Search for the cell housing the specified text and yield its [X, Y] center coordinate. 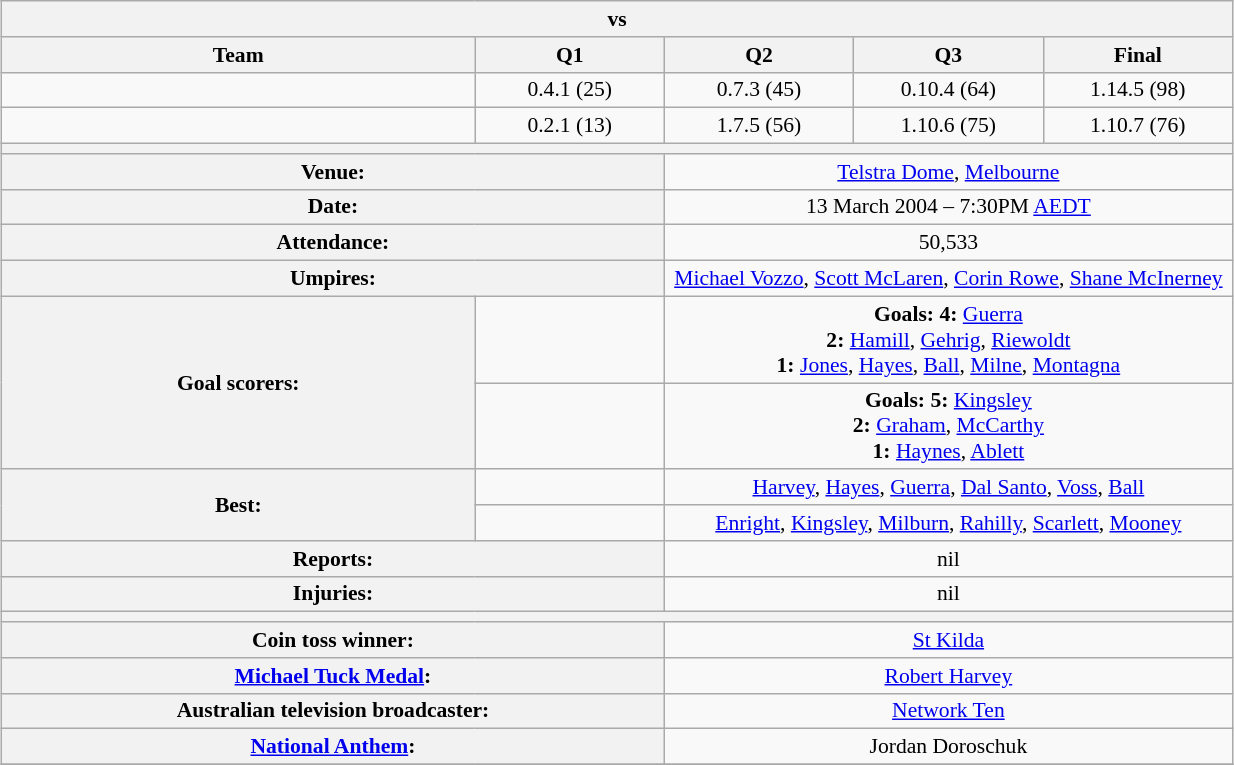
Goal scorers: [238, 382]
National Anthem: [334, 747]
Attendance: [334, 243]
Goals: 5: Kingsley2: Graham, McCarthy1: Haynes, Ablett [948, 426]
Australian television broadcaster: [334, 711]
0.7.3 (45) [758, 90]
Date: [334, 207]
Robert Harvey [948, 676]
Goals: 4: Guerra2: Hamill, Gehrig, Riewoldt1: Jones, Hayes, Ball, Milne, Montagna [948, 340]
vs [618, 19]
Michael Tuck Medal: [334, 676]
Best: [238, 506]
St Kilda [948, 640]
0.4.1 (25) [570, 90]
Venue: [334, 172]
Final [1138, 55]
0.2.1 (13) [570, 126]
13 March 2004 – 7:30PM AEDT [948, 207]
Q3 [948, 55]
Michael Vozzo, Scott McLaren, Corin Rowe, Shane McInerney [948, 279]
Umpires: [334, 279]
Injuries: [334, 594]
0.10.4 (64) [948, 90]
Q2 [758, 55]
Network Ten [948, 711]
Jordan Doroschuk [948, 747]
Harvey, Hayes, Guerra, Dal Santo, Voss, Ball [948, 488]
Team [238, 55]
Reports: [334, 559]
50,533 [948, 243]
Telstra Dome, Melbourne [948, 172]
1.10.7 (76) [1138, 126]
Q1 [570, 55]
1.14.5 (98) [1138, 90]
1.10.6 (75) [948, 126]
Enright, Kingsley, Milburn, Rahilly, Scarlett, Mooney [948, 523]
1.7.5 (56) [758, 126]
Coin toss winner: [334, 640]
